Detect which cell encompasses the target text, then output its [X, Y] center coordinate. 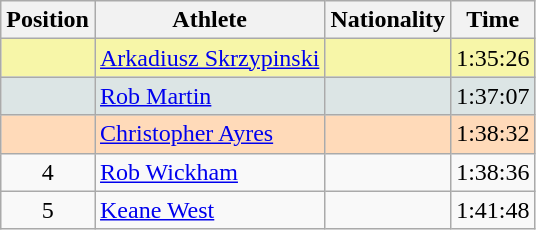
4 [48, 172]
Time [493, 20]
Rob Martin [209, 96]
Position [48, 20]
Arkadiusz Skrzypinski [209, 58]
Christopher Ayres [209, 134]
Nationality [388, 20]
5 [48, 210]
1:35:26 [493, 58]
1:38:36 [493, 172]
1:37:07 [493, 96]
Athlete [209, 20]
1:38:32 [493, 134]
Keane West [209, 210]
Rob Wickham [209, 172]
1:41:48 [493, 210]
